Locate the cell with the specified text and output its [x, y] center coordinate. 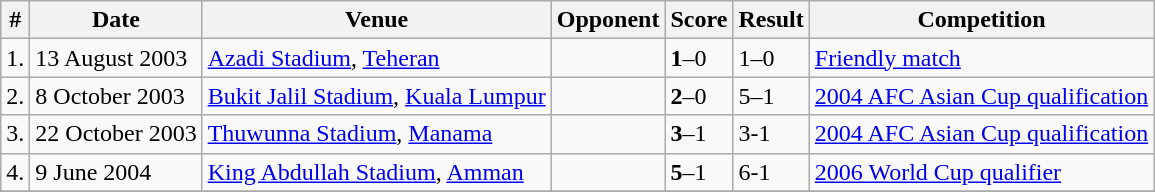
Azadi Stadium, Teheran [376, 58]
Competition [981, 20]
Friendly match [981, 58]
8 October 2003 [116, 96]
Thuwunna Stadium, Manama [376, 134]
Opponent [608, 20]
6-1 [771, 172]
1. [16, 58]
2–0 [699, 96]
Bukit Jalil Stadium, Kuala Lumpur [376, 96]
Result [771, 20]
King Abdullah Stadium, Amman [376, 172]
4. [16, 172]
Date [116, 20]
Score [699, 20]
# [16, 20]
2006 World Cup qualifier [981, 172]
3-1 [771, 134]
3–1 [699, 134]
22 October 2003 [116, 134]
9 June 2004 [116, 172]
2. [16, 96]
13 August 2003 [116, 58]
Venue [376, 20]
3. [16, 134]
